Extract the (x, y) coordinate from the center of the cell holding the provided text.  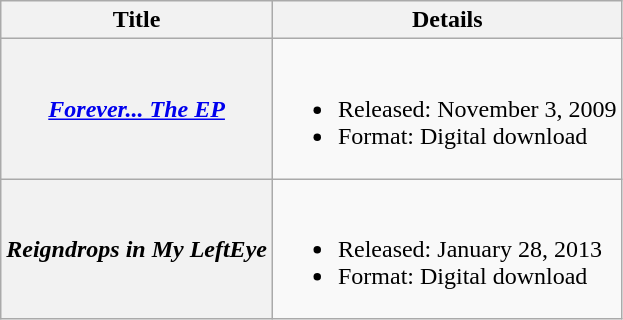
Details (447, 20)
Released: November 3, 2009Format: Digital download (447, 109)
Forever... The EP (137, 109)
Reigndrops in My LeftEye (137, 249)
Released: January 28, 2013Format: Digital download (447, 249)
Title (137, 20)
